Locate the cell with the specified text and output its [x, y] center coordinate. 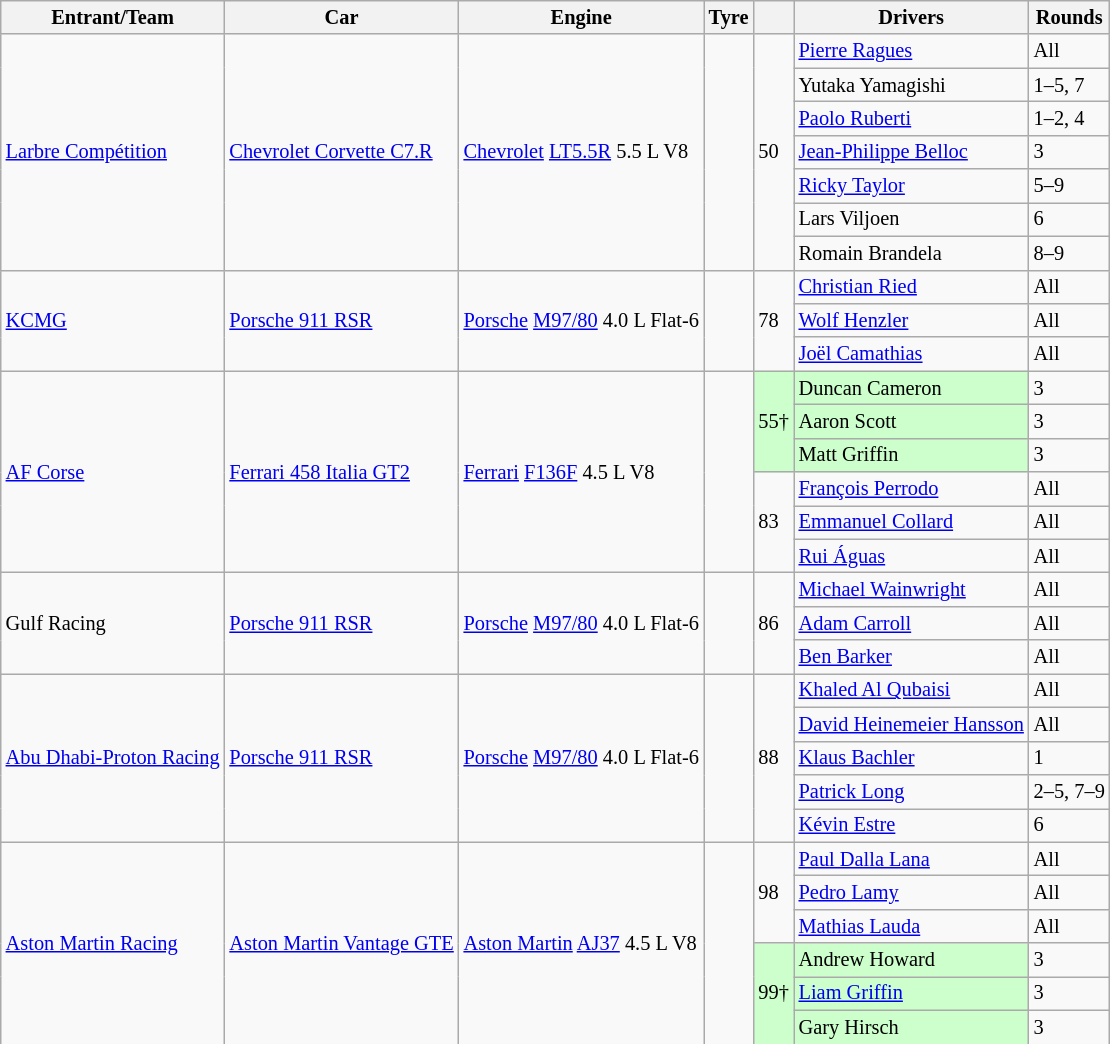
Ricky Taylor [912, 186]
Abu Dhabi-Proton Racing [113, 757]
Larbre Compétition [113, 152]
1 [1070, 758]
1–5, 7 [1070, 85]
Car [341, 17]
99† [773, 994]
55† [773, 422]
Drivers [912, 17]
5–9 [1070, 186]
Emmanuel Collard [912, 522]
Entrant/Team [113, 17]
François Perrodo [912, 489]
Mathias Lauda [912, 926]
78 [773, 320]
Duncan Cameron [912, 388]
Rounds [1070, 17]
Kévin Estre [912, 825]
Pierre Ragues [912, 51]
Yutaka Yamagishi [912, 85]
Jean-Philippe Belloc [912, 152]
Paolo Ruberti [912, 118]
Andrew Howard [912, 960]
Matt Griffin [912, 455]
Ferrari 458 Italia GT2 [341, 472]
88 [773, 757]
David Heinemeier Hansson [912, 724]
Liam Griffin [912, 993]
Khaled Al Qubaisi [912, 690]
Rui Águas [912, 556]
2–5, 7–9 [1070, 791]
Patrick Long [912, 791]
Pedro Lamy [912, 892]
1–2, 4 [1070, 118]
Lars Viljoen [912, 219]
Aston Martin Racing [113, 943]
AF Corse [113, 472]
Chevrolet LT5.5R 5.5 L V8 [582, 152]
Aston Martin AJ37 4.5 L V8 [582, 943]
8–9 [1070, 253]
KCMG [113, 320]
Michael Wainwright [912, 589]
Paul Dalla Lana [912, 859]
Gulf Racing [113, 622]
Wolf Henzler [912, 320]
Adam Carroll [912, 623]
Gary Hirsch [912, 1027]
83 [773, 522]
50 [773, 152]
Joël Camathias [912, 354]
Romain Brandela [912, 253]
86 [773, 622]
Chevrolet Corvette C7.R [341, 152]
Ferrari F136F 4.5 L V8 [582, 472]
Ben Barker [912, 657]
Christian Ried [912, 287]
Aaron Scott [912, 421]
Aston Martin Vantage GTE [341, 943]
Engine [582, 17]
98 [773, 892]
Tyre [729, 17]
Klaus Bachler [912, 758]
